Scan for the cell matching the given text and deliver its [x, y] coordinate at center. 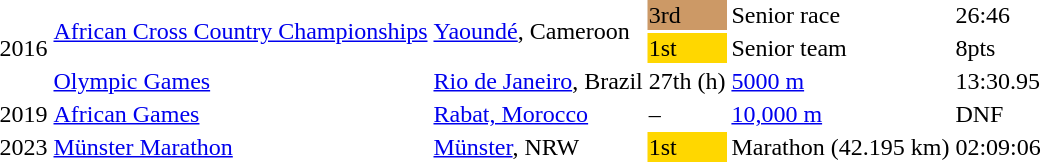
Münster Marathon [240, 147]
African Games [240, 114]
– [687, 114]
Rabat, Morocco [538, 114]
Senior race [840, 15]
Münster, NRW [538, 147]
27th (h) [687, 81]
Marathon (42.195 km) [840, 147]
3rd [687, 15]
African Cross Country Championships [240, 32]
Yaoundé, Cameroon [538, 32]
Rio de Janeiro, Brazil [538, 81]
5000 m [840, 81]
10,000 m [840, 114]
Senior team [840, 48]
Olympic Games [240, 81]
